Return (X, Y) of the center of cell containing provided text 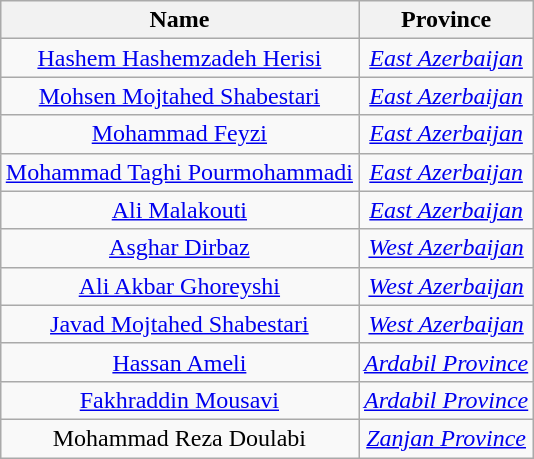
Ali Akbar Ghoreyshi (179, 286)
Hashem Hashemzadeh Herisi (179, 58)
Mohammad Feyzi (179, 134)
Mohammad Reza Doulabi (179, 438)
Hassan Ameli (179, 362)
Ali Malakouti (179, 210)
Name (179, 20)
Mohammad Taghi Pourmohammadi (179, 172)
Mohsen Mojtahed Shabestari (179, 96)
Asghar Dirbaz (179, 248)
Province (446, 20)
Fakhraddin Mousavi (179, 400)
Zanjan Province (446, 438)
Javad Mojtahed Shabestari (179, 324)
